From the cell containing the given text, extract its center point as [X, Y] coordinate. 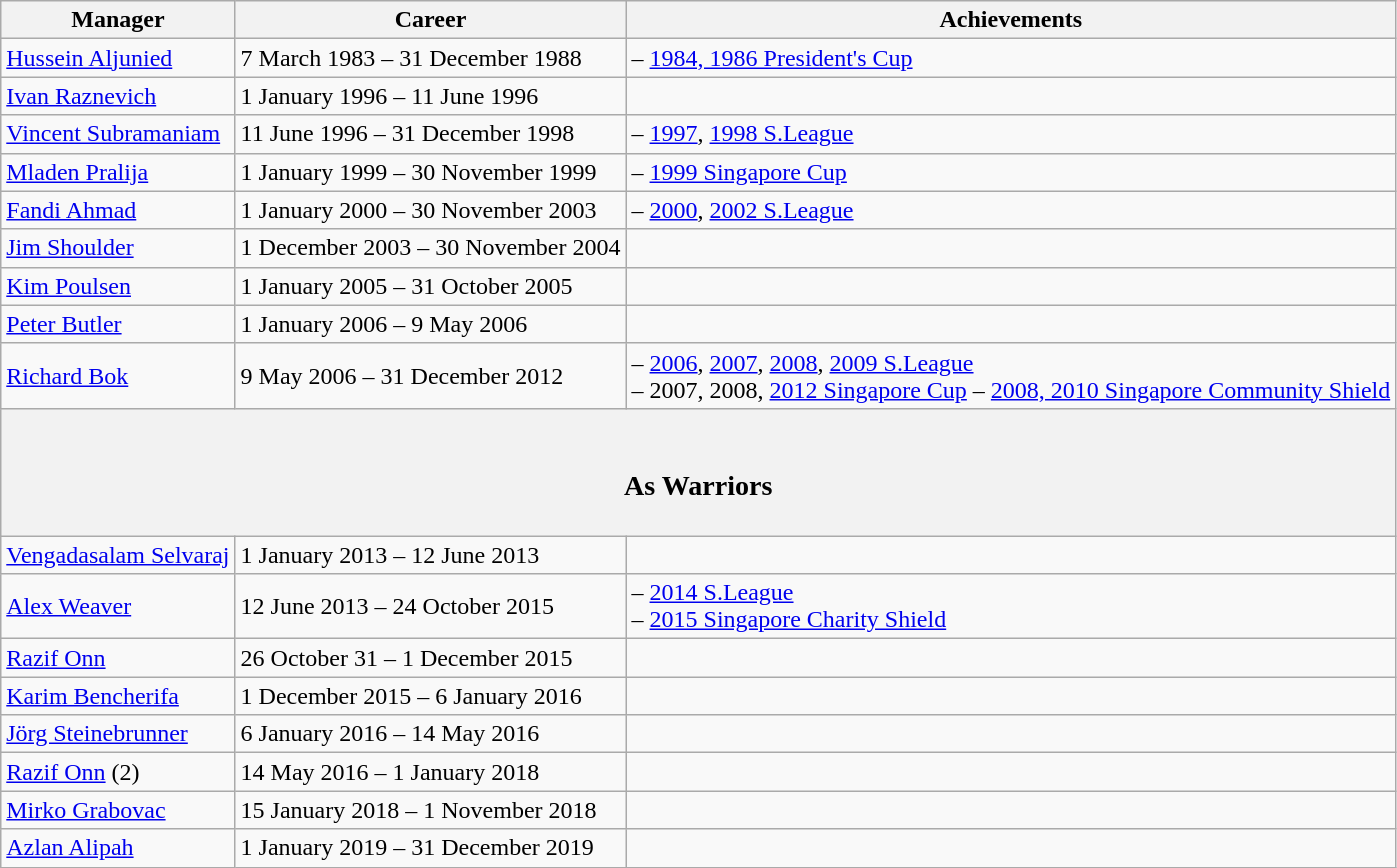
1 December 2003 – 30 November 2004 [430, 248]
1 January 2006 – 9 May 2006 [430, 324]
1 January 2000 – 30 November 2003 [430, 210]
Alex Weaver [118, 606]
6 January 2016 – 14 May 2016 [430, 734]
Karim Bencherifa [118, 696]
Kim Poulsen [118, 286]
Ivan Raznevich [118, 96]
– 2000, 2002 S.League [1011, 210]
Razif Onn [118, 658]
1 January 2013 – 12 June 2013 [430, 555]
Career [430, 20]
– 1999 Singapore Cup [1011, 172]
Mladen Pralija [118, 172]
11 June 1996 – 31 December 1998 [430, 134]
Azlan Alipah [118, 848]
– 1984, 1986 President's Cup [1011, 58]
– 2014 S.League– 2015 Singapore Charity Shield [1011, 606]
Fandi Ahmad [118, 210]
1 January 1996 – 11 June 1996 [430, 96]
As Warriors [698, 472]
Richard Bok [118, 376]
Peter Butler [118, 324]
15 January 2018 – 1 November 2018 [430, 810]
Vincent Subramaniam [118, 134]
Achievements [1011, 20]
12 June 2013 – 24 October 2015 [430, 606]
Vengadasalam Selvaraj [118, 555]
Hussein Aljunied [118, 58]
Razif Onn (2) [118, 772]
26 October 31 – 1 December 2015 [430, 658]
9 May 2006 – 31 December 2012 [430, 376]
Jörg Steinebrunner [118, 734]
1 December 2015 – 6 January 2016 [430, 696]
Manager [118, 20]
14 May 2016 – 1 January 2018 [430, 772]
1 January 1999 – 30 November 1999 [430, 172]
7 March 1983 – 31 December 1988 [430, 58]
– 1997, 1998 S.League [1011, 134]
Jim Shoulder [118, 248]
Mirko Grabovac [118, 810]
1 January 2005 – 31 October 2005 [430, 286]
1 January 2019 – 31 December 2019 [430, 848]
– 2006, 2007, 2008, 2009 S.League– 2007, 2008, 2012 Singapore Cup – 2008, 2010 Singapore Community Shield [1011, 376]
